Provide the [X, Y] coordinate of the cell's center where the given text is located.  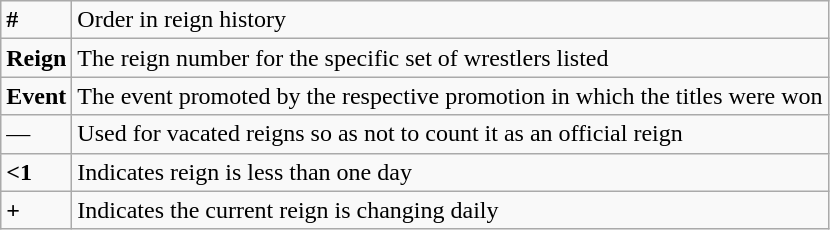
The reign number for the specific set of wrestlers listed [450, 58]
# [36, 20]
Indicates reign is less than one day [450, 172]
<1 [36, 172]
Indicates the current reign is changing daily [450, 210]
Reign [36, 58]
Used for vacated reigns so as not to count it as an official reign [450, 134]
Order in reign history [450, 20]
Event [36, 96]
— [36, 134]
+ [36, 210]
The event promoted by the respective promotion in which the titles were won [450, 96]
